Locate the cell with the specified text and output its (x, y) center coordinate. 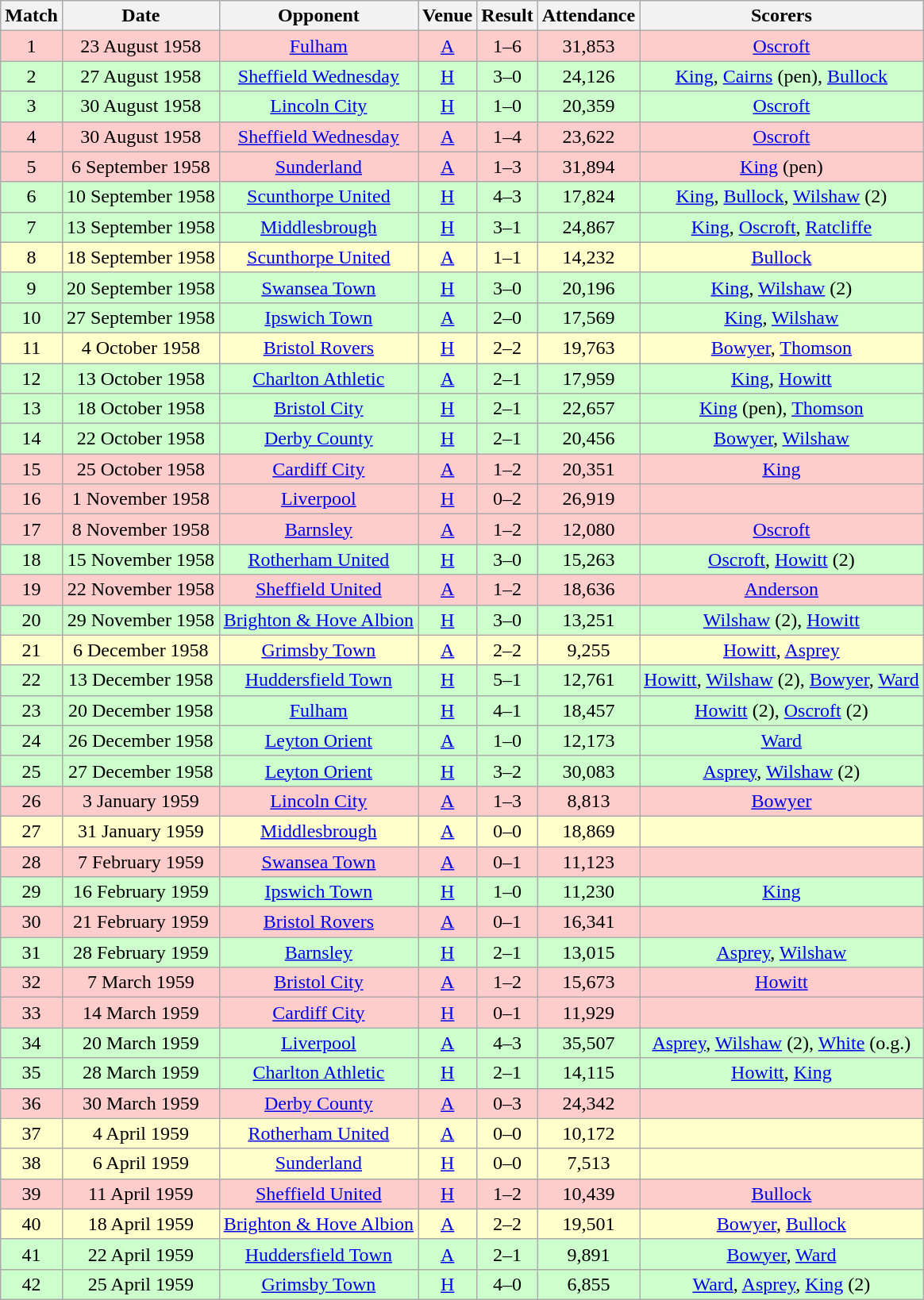
13,015 (588, 952)
27 December 1958 (141, 771)
Attendance (588, 16)
40 (32, 1224)
Opponent (318, 16)
1–6 (507, 46)
Howitt (2), Oscroft (2) (782, 710)
Match (32, 16)
4–1 (507, 710)
Bowyer, Ward (782, 1254)
27 August 1958 (141, 76)
Ward, Asprey, King (2) (782, 1284)
20,359 (588, 106)
Date (141, 16)
18,869 (588, 831)
14 (32, 439)
3 (32, 106)
23 (32, 710)
33 (32, 1013)
29 (32, 892)
29 November 1958 (141, 620)
20,351 (588, 469)
22,657 (588, 409)
26 December 1958 (141, 740)
4 (32, 137)
Asprey, Wilshaw (782, 952)
12,761 (588, 680)
Bowyer, Thomson (782, 348)
20 September 1958 (141, 287)
11,929 (588, 1013)
26,919 (588, 499)
8 (32, 257)
35,507 (588, 1043)
Wilshaw (2), Howitt (782, 620)
15,673 (588, 983)
35 (32, 1073)
King, Cairns (pen), Bullock (782, 76)
6,855 (588, 1284)
King, Bullock, Wilshaw (2) (782, 197)
18,457 (588, 710)
25 April 1959 (141, 1284)
King, Wilshaw (2) (782, 287)
13 October 1958 (141, 379)
10 September 1958 (141, 197)
22 April 1959 (141, 1254)
22 (32, 680)
31,894 (588, 167)
3 January 1959 (141, 801)
Bowyer, Bullock (782, 1224)
7 March 1959 (141, 983)
31 January 1959 (141, 831)
19,763 (588, 348)
1 November 1958 (141, 499)
4 October 1958 (141, 348)
30,083 (588, 771)
0–2 (507, 499)
Bowyer (782, 801)
36 (32, 1103)
1–1 (507, 257)
18 September 1958 (141, 257)
34 (32, 1043)
23,622 (588, 137)
8 November 1958 (141, 529)
11 April 1959 (141, 1194)
7,513 (588, 1163)
30 (32, 922)
14 March 1959 (141, 1013)
15,263 (588, 560)
6 April 1959 (141, 1163)
10,172 (588, 1133)
38 (32, 1163)
24,342 (588, 1103)
42 (32, 1284)
Venue (448, 16)
23 August 1958 (141, 46)
17,959 (588, 379)
9,255 (588, 650)
19 (32, 590)
4 April 1959 (141, 1133)
Anderson (782, 590)
21 February 1959 (141, 922)
22 November 1958 (141, 590)
24,126 (588, 76)
0–3 (507, 1103)
37 (32, 1133)
Asprey, Wilshaw (2), White (o.g.) (782, 1043)
King, Howitt (782, 379)
Howitt, Asprey (782, 650)
Result (507, 16)
11,123 (588, 861)
13 December 1958 (141, 680)
Howitt, King (782, 1073)
41 (32, 1254)
16 February 1959 (141, 892)
10,439 (588, 1194)
King, Wilshaw (782, 317)
Oscroft, Howitt (2) (782, 560)
Scorers (782, 16)
10 (32, 317)
17 (32, 529)
13,251 (588, 620)
25 (32, 771)
King (pen) (782, 167)
Ward (782, 740)
11,230 (588, 892)
20,196 (588, 287)
1–4 (507, 137)
2 (32, 76)
18 October 1958 (141, 409)
7 February 1959 (141, 861)
27 September 1958 (141, 317)
25 October 1958 (141, 469)
28 February 1959 (141, 952)
14,232 (588, 257)
24,867 (588, 227)
13 (32, 409)
17,824 (588, 197)
17,569 (588, 317)
1 (32, 46)
30 March 1959 (141, 1103)
2–0 (507, 317)
King, Oscroft, Ratcliffe (782, 227)
32 (32, 983)
26 (32, 801)
31,853 (588, 46)
Asprey, Wilshaw (2) (782, 771)
21 (32, 650)
12,173 (588, 740)
12 (32, 379)
5 (32, 167)
28 (32, 861)
20,456 (588, 439)
8,813 (588, 801)
15 November 1958 (141, 560)
20 (32, 620)
11 (32, 348)
18 (32, 560)
6 (32, 197)
Howitt (782, 983)
Howitt, Wilshaw (2), Bowyer, Ward (782, 680)
20 March 1959 (141, 1043)
6 December 1958 (141, 650)
24 (32, 740)
18,636 (588, 590)
22 October 1958 (141, 439)
14,115 (588, 1073)
12,080 (588, 529)
4–0 (507, 1284)
15 (32, 469)
19,501 (588, 1224)
39 (32, 1194)
31 (32, 952)
16,341 (588, 922)
3–1 (507, 227)
9,891 (588, 1254)
9 (32, 287)
King (pen), Thomson (782, 409)
20 December 1958 (141, 710)
3–2 (507, 771)
Bowyer, Wilshaw (782, 439)
18 April 1959 (141, 1224)
28 March 1959 (141, 1073)
27 (32, 831)
13 September 1958 (141, 227)
6 September 1958 (141, 167)
7 (32, 227)
5–1 (507, 680)
16 (32, 499)
